Identify which cell holds the provided text, then report its (x, y) central coordinate. 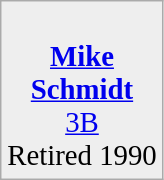
MikeSchmidt3BRetired 1990 (82, 90)
